Provide the (x, y) coordinate of the cell's center where the given text is located.  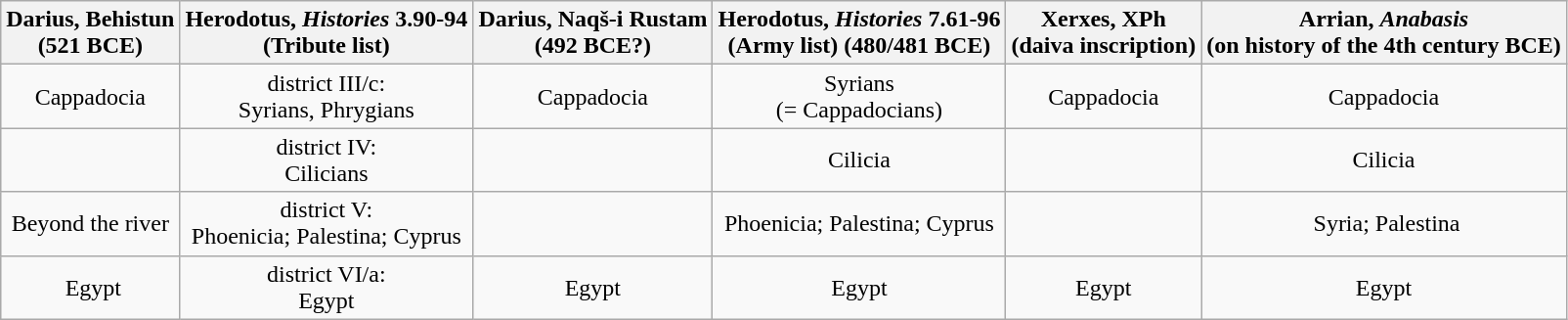
Xerxes, XPh (daiva inscription) (1104, 33)
Arrian, Anabasis(on history of the 4th century BCE) (1384, 33)
district V: Phoenicia; Palestina; Cyprus (327, 223)
district III/c: Syrians, Phrygians (327, 96)
district VI/a: Egypt (327, 288)
Phoenicia; Palestina; Cyprus (859, 223)
Syrians (= Cappadocians) (859, 96)
Syria; Palestina (1384, 223)
Herodotus, Histories 3.90-94 (Tribute list) (327, 33)
Darius, Behistun (521 BCE) (90, 33)
Beyond the river (90, 223)
Darius, Naqš-i Rustam (492 BCE?) (592, 33)
Herodotus, Histories 7.61-96 (Army list) (480/481 BCE) (859, 33)
district IV: Cilicians (327, 160)
